Provide the [x, y] coordinate of the cell's center where the given text is located.  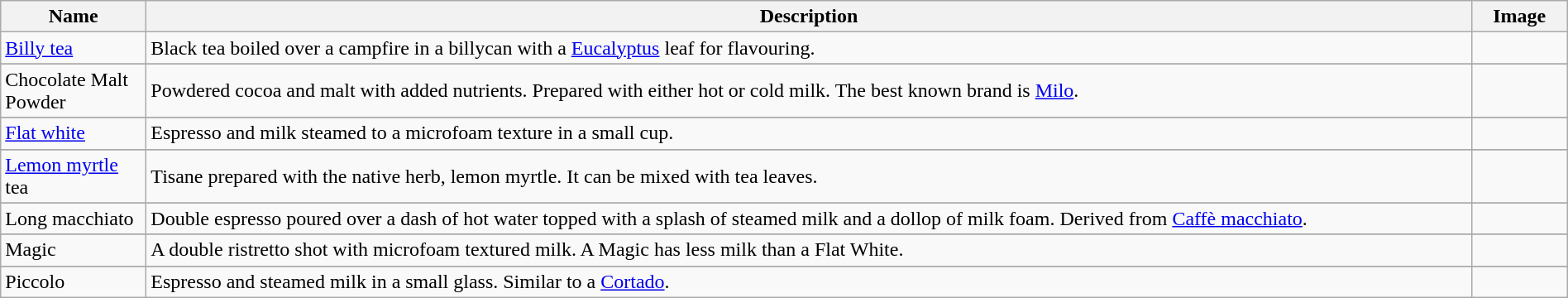
Name [74, 17]
Description [809, 17]
Double espresso poured over a dash of hot water topped with a splash of steamed milk and a dollop of milk foam. Derived from Caffè macchiato. [809, 219]
Lemon myrtle tea [74, 175]
Espresso and steamed milk in a small glass. Similar to a Cortado. [809, 281]
Long macchiato [74, 219]
Image [1519, 17]
Piccolo [74, 281]
Flat white [74, 133]
Powdered cocoa and malt with added nutrients. Prepared with either hot or cold milk. The best known brand is Milo. [809, 91]
A double ristretto shot with microfoam textured milk. A Magic has less milk than a Flat White. [809, 250]
Chocolate Malt Powder [74, 91]
Billy tea [74, 48]
Black tea boiled over a campfire in a billycan with a Eucalyptus leaf for flavouring. [809, 48]
Tisane prepared with the native herb, lemon myrtle. It can be mixed with tea leaves. [809, 175]
Magic [74, 250]
Espresso and milk steamed to a microfoam texture in a small cup. [809, 133]
